Scan for the cell matching the given text and deliver its (X, Y) coordinate at center. 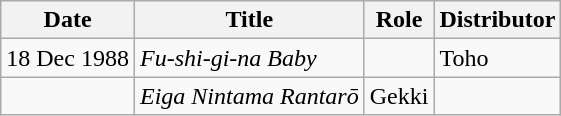
Fu-shi-gi-na Baby (249, 58)
Distributor (498, 20)
18 Dec 1988 (68, 58)
Date (68, 20)
Toho (498, 58)
Eiga Nintama Rantarō (249, 96)
Role (399, 20)
Gekki (399, 96)
Title (249, 20)
